For the text-containing cell, return its midpoint in (x, y) coordinate format. 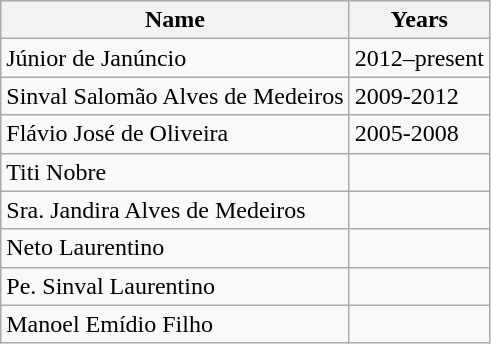
Júnior de Janúncio (175, 58)
Name (175, 20)
Pe. Sinval Laurentino (175, 286)
Sra. Jandira Alves de Medeiros (175, 210)
Flávio José de Oliveira (175, 134)
Sinval Salomão Alves de Medeiros (175, 96)
Neto Laurentino (175, 248)
Titi Nobre (175, 172)
2012–present (419, 58)
Years (419, 20)
Manoel Emídio Filho (175, 324)
2005-2008 (419, 134)
2009-2012 (419, 96)
